Provide the [x, y] coordinate of the cell's center where the given text is located.  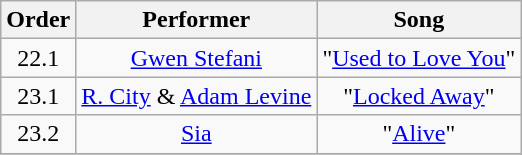
Sia [196, 134]
R. City & Adam Levine [196, 96]
Gwen Stefani [196, 58]
23.1 [38, 96]
Order [38, 20]
"Used to Love You" [419, 58]
Performer [196, 20]
"Alive" [419, 134]
Song [419, 20]
23.2 [38, 134]
22.1 [38, 58]
"Locked Away" [419, 96]
